Extract the [x, y] coordinate from the center of the cell holding the provided text.  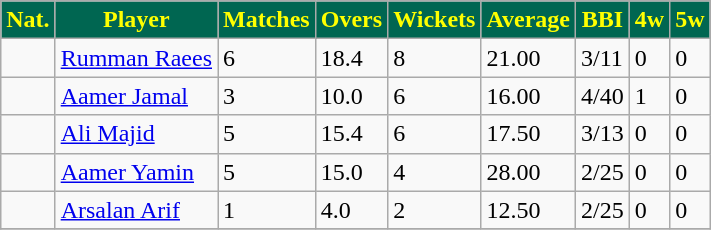
4/40 [602, 96]
3 [267, 96]
21.00 [528, 58]
16.00 [528, 96]
4.0 [351, 210]
12.50 [528, 210]
3/13 [602, 134]
Wickets [434, 20]
Average [528, 20]
2 [434, 210]
15.0 [351, 172]
15.4 [351, 134]
Arsalan Arif [136, 210]
3/11 [602, 58]
4w [649, 20]
Overs [351, 20]
Aamer Yamin [136, 172]
Rumman Raees [136, 58]
5w [690, 20]
8 [434, 58]
Nat. [28, 20]
28.00 [528, 172]
4 [434, 172]
10.0 [351, 96]
Player [136, 20]
17.50 [528, 134]
Ali Majid [136, 134]
18.4 [351, 58]
Aamer Jamal [136, 96]
Matches [267, 20]
BBI [602, 20]
